Identify which cell holds the provided text, then report its (X, Y) central coordinate. 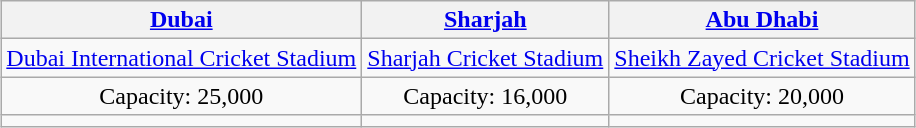
Capacity: 20,000 (762, 96)
Capacity: 25,000 (182, 96)
Dubai International Cricket Stadium (182, 58)
Sharjah Cricket Stadium (486, 58)
Dubai (182, 20)
Capacity: 16,000 (486, 96)
Sharjah (486, 20)
Abu Dhabi (762, 20)
Sheikh Zayed Cricket Stadium (762, 58)
